For the text-containing cell, return its midpoint in [X, Y] coordinate format. 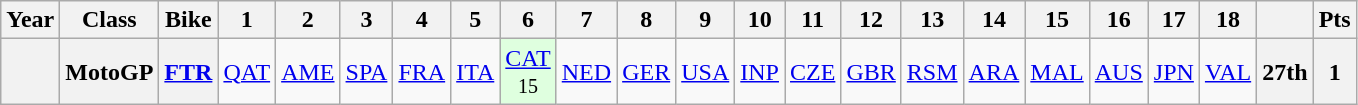
6 [528, 20]
18 [1228, 20]
FTR [188, 72]
INP [760, 72]
QAT [247, 72]
2 [308, 20]
12 [871, 20]
FRA [422, 72]
Pts [1334, 20]
7 [586, 20]
MotoGP [110, 72]
VAL [1228, 72]
SPA [366, 72]
11 [812, 20]
JPN [1174, 72]
Year [30, 20]
RSM [932, 72]
4 [422, 20]
3 [366, 20]
15 [1057, 20]
9 [706, 20]
27th [1285, 72]
CZE [812, 72]
5 [476, 20]
ITA [476, 72]
16 [1118, 20]
17 [1174, 20]
MAL [1057, 72]
AME [308, 72]
8 [646, 20]
USA [706, 72]
ARA [994, 72]
Bike [188, 20]
NED [586, 72]
10 [760, 20]
GBR [871, 72]
Class [110, 20]
CAT15 [528, 72]
GER [646, 72]
14 [994, 20]
13 [932, 20]
AUS [1118, 72]
